Locate the cell with the specified text and output its [x, y] center coordinate. 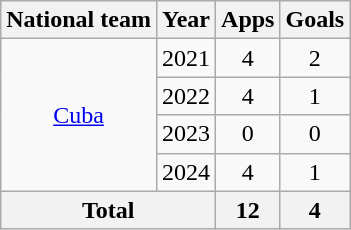
National team [79, 20]
12 [248, 210]
Cuba [79, 115]
Apps [248, 20]
Year [186, 20]
2 [315, 58]
Total [108, 210]
2022 [186, 96]
2023 [186, 134]
2024 [186, 172]
Goals [315, 20]
2021 [186, 58]
